Identify which cell holds the provided text, then report its (x, y) central coordinate. 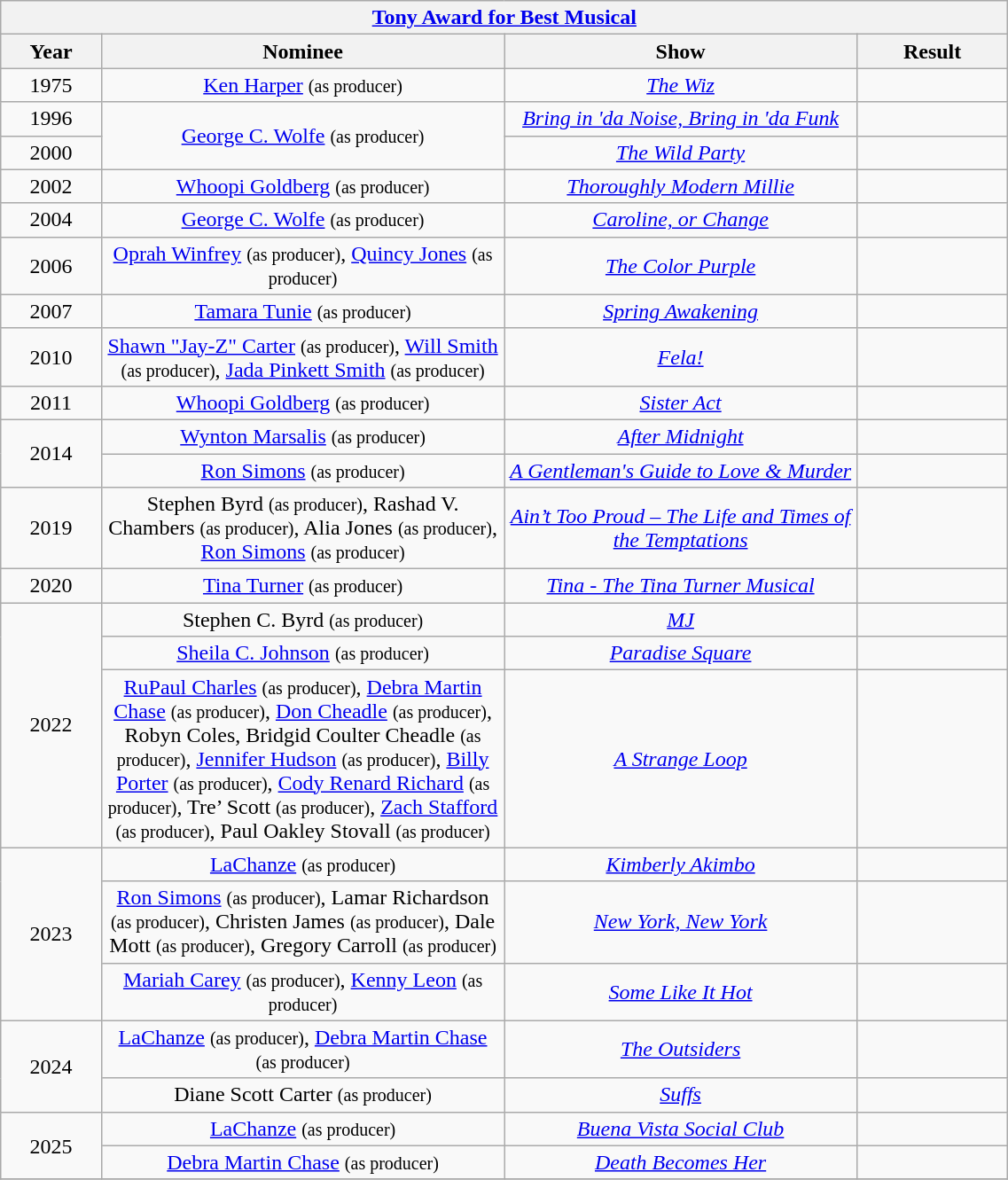
Caroline, or Change (681, 220)
2004 (51, 220)
Tina Turner (as producer) (302, 586)
Show (681, 51)
2024 (51, 1066)
The Wiz (681, 85)
1996 (51, 119)
Some Like It Hot (681, 991)
2007 (51, 311)
2014 (51, 453)
2000 (51, 152)
Stephen Byrd (as producer), Rashad V. Chambers (as producer), Alia Jones (as producer), Ron Simons (as producer) (302, 528)
2025 (51, 1145)
Debra Martin Chase (as producer) (302, 1162)
Spring Awakening (681, 311)
2019 (51, 528)
Oprah Winfrey (as producer), Quincy Jones (as producer) (302, 266)
Ron Simons (as producer) (302, 471)
Ron Simons (as producer), Lamar Richardson (as producer), Christen James (as producer), Dale Mott (as producer), Gregory Carroll (as producer) (302, 922)
Sister Act (681, 402)
Nominee (302, 51)
The Color Purple (681, 266)
A Strange Loop (681, 759)
2002 (51, 186)
LaChanze (as producer), Debra Martin Chase (as producer) (302, 1050)
Wynton Marsalis (as producer) (302, 436)
Fela! (681, 356)
Year (51, 51)
Buena Vista Social Club (681, 1129)
Mariah Carey (as producer), Kenny Leon (as producer) (302, 991)
Ken Harper (as producer) (302, 85)
Stephen C. Byrd (as producer) (302, 620)
Death Becomes Her (681, 1162)
2020 (51, 586)
Diane Scott Carter (as producer) (302, 1095)
The Wild Party (681, 152)
Paradise Square (681, 653)
Result (932, 51)
Tony Award for Best Musical (504, 18)
Shawn "Jay-Z" Carter (as producer), Will Smith (as producer), Jada Pinkett Smith (as producer) (302, 356)
Sheila C. Johnson (as producer) (302, 653)
2011 (51, 402)
2010 (51, 356)
1975 (51, 85)
A Gentleman's Guide to Love & Murder (681, 471)
Kimberly Akimbo (681, 864)
Tina - The Tina Turner Musical (681, 586)
2022 (51, 725)
Ain’t Too Proud – The Life and Times of the Temptations (681, 528)
Tamara Tunie (as producer) (302, 311)
2023 (51, 934)
MJ (681, 620)
Thoroughly Modern Millie (681, 186)
After Midnight (681, 436)
The Outsiders (681, 1050)
2006 (51, 266)
Suffs (681, 1095)
Bring in 'da Noise, Bring in 'da Funk (681, 119)
New York, New York (681, 922)
